Scan for the cell matching the given text and deliver its [X, Y] coordinate at center. 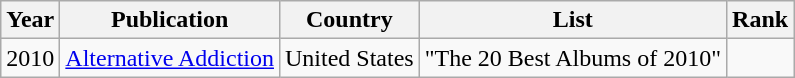
Rank [760, 20]
2010 [30, 58]
Publication [170, 20]
"The 20 Best Albums of 2010" [572, 58]
United States [349, 58]
List [572, 20]
Alternative Addiction [170, 58]
Year [30, 20]
Country [349, 20]
